For the text-containing cell, return its midpoint in [x, y] coordinate format. 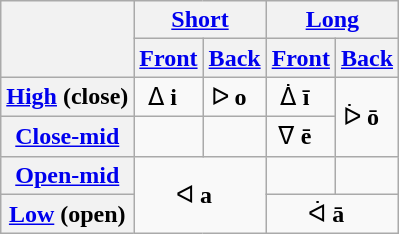
Close-mid [68, 136]
ᐃ i [168, 97]
Short [200, 20]
Low (open) [68, 214]
ᐄ ī [300, 97]
High (close) [68, 97]
ᐆ ō [366, 116]
ᐊ a [200, 195]
ᐅ o [234, 97]
Long [332, 20]
Open-mid [68, 175]
ᐋ ā [332, 214]
ᐁ ē [300, 136]
